Provide the (X, Y) coordinate of the cell's center where the given text is located.  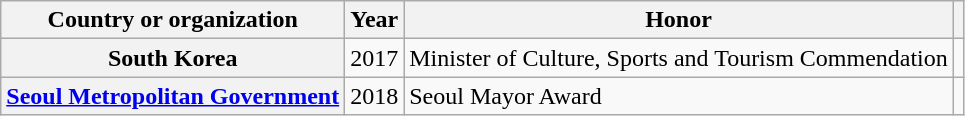
Seoul Metropolitan Government (173, 96)
Honor (679, 20)
South Korea (173, 58)
Minister of Culture, Sports and Tourism Commendation (679, 58)
Country or organization (173, 20)
2017 (374, 58)
Year (374, 20)
Seoul Mayor Award (679, 96)
2018 (374, 96)
